Scan for the cell matching the given text and deliver its (X, Y) coordinate at center. 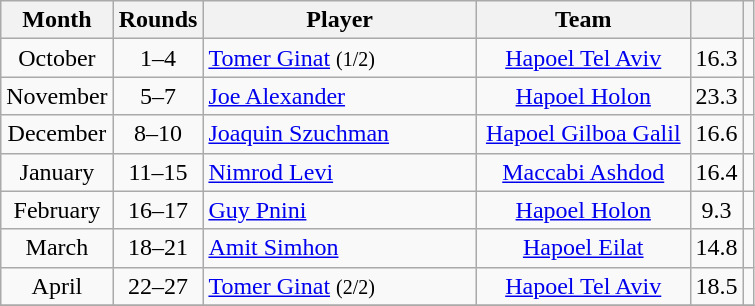
1–4 (158, 58)
5–7 (158, 96)
8–10 (158, 134)
9.3 (716, 210)
16–17 (158, 210)
November (57, 96)
11–15 (158, 172)
23.3 (716, 96)
18.5 (716, 286)
14.8 (716, 248)
Rounds (158, 20)
Hapoel Eilat (583, 248)
October (57, 58)
January (57, 172)
March (57, 248)
18–21 (158, 248)
16.6 (716, 134)
February (57, 210)
Hapoel Gilboa Galil (583, 134)
Joaquin Szuchman (340, 134)
Maccabi Ashdod (583, 172)
December (57, 134)
16.4 (716, 172)
Team (583, 20)
Tomer Ginat (2/2) (340, 286)
16.3 (716, 58)
Joe Alexander (340, 96)
April (57, 286)
Player (340, 20)
Guy Pnini (340, 210)
Month (57, 20)
Nimrod Levi (340, 172)
22–27 (158, 286)
Amit Simhon (340, 248)
Tomer Ginat (1/2) (340, 58)
